For the text-containing cell, return its midpoint in (x, y) coordinate format. 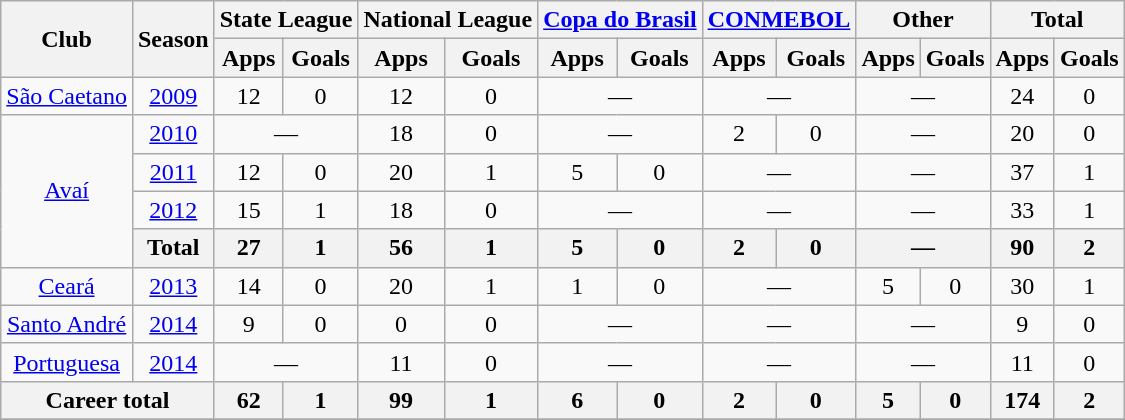
Other (923, 20)
56 (401, 248)
National League (448, 20)
99 (401, 400)
Season (173, 39)
14 (248, 286)
37 (1022, 172)
State League (286, 20)
Copa do Brasil (620, 20)
Club (67, 39)
São Caetano (67, 96)
2010 (173, 134)
62 (248, 400)
15 (248, 210)
Avaí (67, 191)
Career total (108, 400)
174 (1022, 400)
2013 (173, 286)
24 (1022, 96)
27 (248, 248)
Portuguesa (67, 362)
CONMEBOL (779, 20)
2012 (173, 210)
Santo André (67, 324)
2009 (173, 96)
2011 (173, 172)
Ceará (67, 286)
30 (1022, 286)
6 (578, 400)
33 (1022, 210)
90 (1022, 248)
